Return the [X, Y] coordinate for the center point of the cell that contains the specified text.  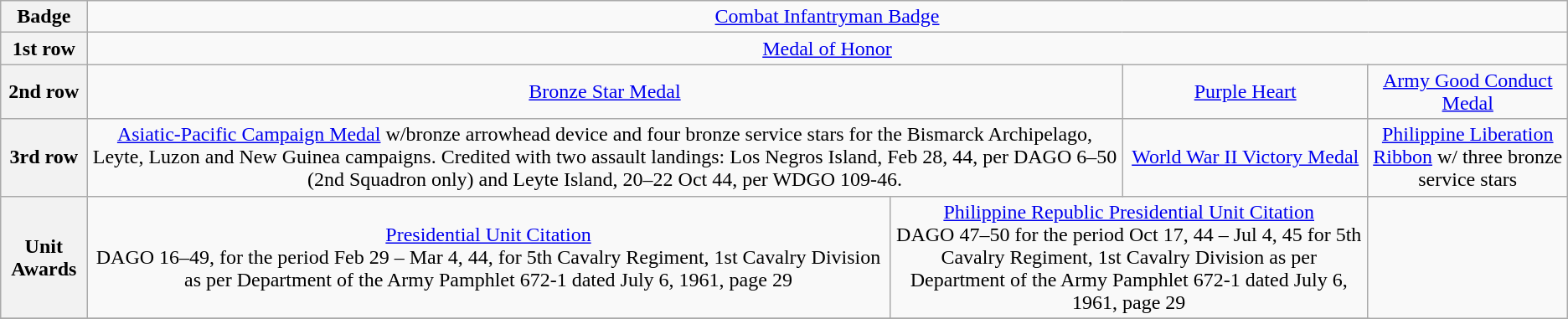
Combat Infantryman Badge [828, 17]
World War II Victory Medal [1245, 157]
Unit Awards [44, 257]
Medal of Honor [828, 49]
Purple Heart [1245, 92]
Badge [44, 17]
1st row [44, 49]
Philippine Liberation Ribbon w/ three bronze service stars [1467, 157]
Bronze Star Medal [605, 92]
3rd row [44, 157]
Army Good Conduct Medal [1467, 92]
2nd row [44, 92]
